Determine the (x, y) coordinate at the center of the cell enclosing the given text.  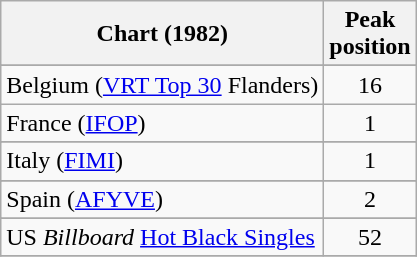
Spain (AFYVE) (162, 199)
Belgium (VRT Top 30 Flanders) (162, 85)
Italy (FIMI) (162, 161)
2 (370, 199)
52 (370, 237)
France (IFOP) (162, 123)
Peakposition (370, 34)
Chart (1982) (162, 34)
US Billboard Hot Black Singles (162, 237)
16 (370, 85)
